Pinpoint the cell where the given text exists, returning its (X, Y) midpoint coordinate. 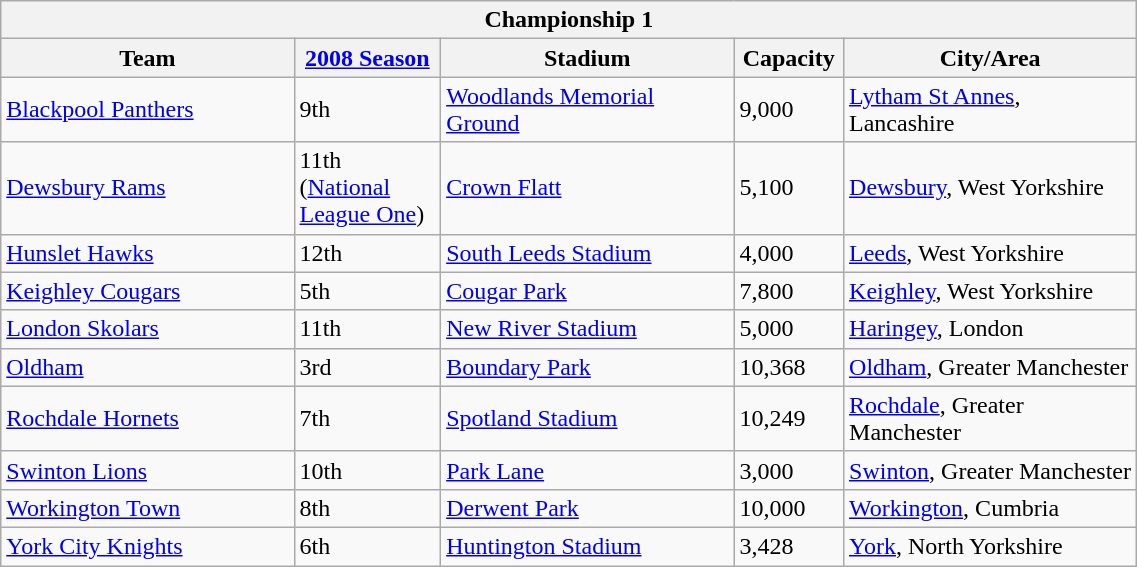
8th (368, 508)
Swinton, Greater Manchester (990, 470)
9th (368, 110)
11th(National League One) (368, 188)
Crown Flatt (588, 188)
York, North Yorkshire (990, 546)
York City Knights (148, 546)
5,100 (789, 188)
Dewsbury, West Yorkshire (990, 188)
Rochdale Hornets (148, 418)
City/Area (990, 58)
Park Lane (588, 470)
10,249 (789, 418)
Keighley, West Yorkshire (990, 291)
6th (368, 546)
Blackpool Panthers (148, 110)
10th (368, 470)
Woodlands Memorial Ground (588, 110)
10,368 (789, 367)
Dewsbury Rams (148, 188)
3rd (368, 367)
London Skolars (148, 329)
Championship 1 (569, 20)
Derwent Park (588, 508)
3,428 (789, 546)
Huntington Stadium (588, 546)
Oldham, Greater Manchester (990, 367)
Swinton Lions (148, 470)
Haringey, London (990, 329)
Boundary Park (588, 367)
4,000 (789, 253)
Hunslet Hawks (148, 253)
5th (368, 291)
Spotland Stadium (588, 418)
Team (148, 58)
11th (368, 329)
Leeds, West Yorkshire (990, 253)
Lytham St Annes, Lancashire (990, 110)
Workington, Cumbria (990, 508)
Cougar Park (588, 291)
Rochdale, Greater Manchester (990, 418)
New River Stadium (588, 329)
9,000 (789, 110)
Oldham (148, 367)
12th (368, 253)
7th (368, 418)
2008 Season (368, 58)
3,000 (789, 470)
Stadium (588, 58)
Capacity (789, 58)
Keighley Cougars (148, 291)
5,000 (789, 329)
10,000 (789, 508)
7,800 (789, 291)
Workington Town (148, 508)
South Leeds Stadium (588, 253)
